Return [x, y] of the center of cell containing provided text 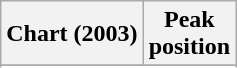
Chart (2003) [72, 34]
Peakposition [189, 34]
